Extract the (x, y) coordinate from the center of the cell holding the provided text.  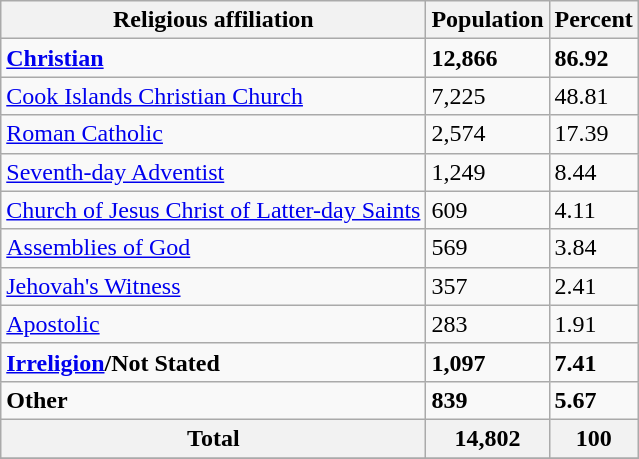
2,574 (488, 134)
357 (488, 286)
17.39 (594, 134)
8.44 (594, 172)
5.67 (594, 400)
Irreligion/Not Stated (214, 362)
839 (488, 400)
7,225 (488, 96)
86.92 (594, 58)
Assemblies of God (214, 248)
Population (488, 20)
609 (488, 210)
283 (488, 324)
Total (214, 438)
Other (214, 400)
1.91 (594, 324)
2.41 (594, 286)
4.11 (594, 210)
569 (488, 248)
Seventh-day Adventist (214, 172)
7.41 (594, 362)
Christian (214, 58)
1,097 (488, 362)
Roman Catholic (214, 134)
100 (594, 438)
48.81 (594, 96)
12,866 (488, 58)
Apostolic (214, 324)
Cook Islands Christian Church (214, 96)
1,249 (488, 172)
Church of Jesus Christ of Latter-day Saints (214, 210)
3.84 (594, 248)
Religious affiliation (214, 20)
14,802 (488, 438)
Percent (594, 20)
Jehovah's Witness (214, 286)
